Extract the [x, y] coordinate from the center of the cell holding the provided text.  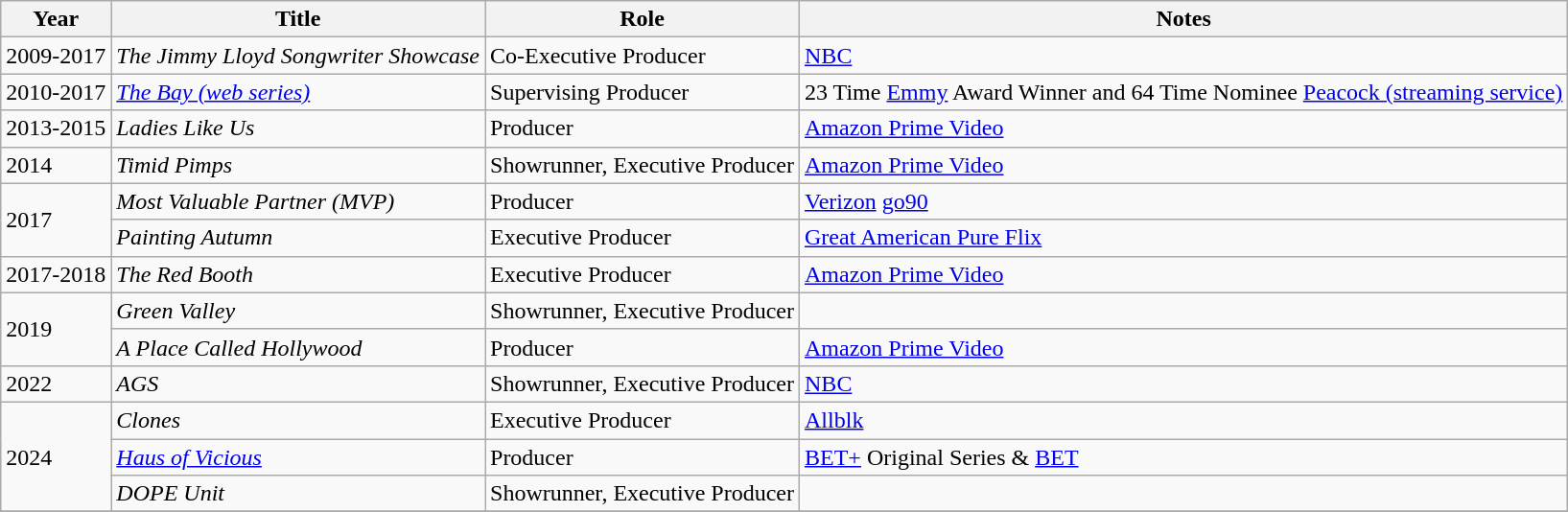
A Place Called Hollywood [298, 347]
Supervising Producer [643, 92]
23 Time Emmy Award Winner and 64 Time Nominee Peacock (streaming service) [1183, 92]
Clones [298, 420]
2024 [56, 456]
AGS [298, 384]
2017-2018 [56, 274]
Green Valley [298, 311]
BET+ Original Series & BET [1183, 457]
Painting Autumn [298, 238]
The Jimmy Lloyd Songwriter Showcase [298, 56]
2022 [56, 384]
Great American Pure Flix [1183, 238]
2014 [56, 165]
Role [643, 19]
The Red Booth [298, 274]
The Bay (web series) [298, 92]
2019 [56, 329]
Title [298, 19]
2017 [56, 220]
Co-Executive Producer [643, 56]
Haus of Vicious [298, 457]
2010-2017 [56, 92]
Most Valuable Partner (MVP) [298, 201]
Notes [1183, 19]
Year [56, 19]
2013-2015 [56, 128]
Verizon go90 [1183, 201]
Ladies Like Us [298, 128]
DOPE Unit [298, 494]
2009-2017 [56, 56]
Timid Pimps [298, 165]
Allblk [1183, 420]
